Capture the cell that displays the provided text and extract its (X, Y) central coordinate. 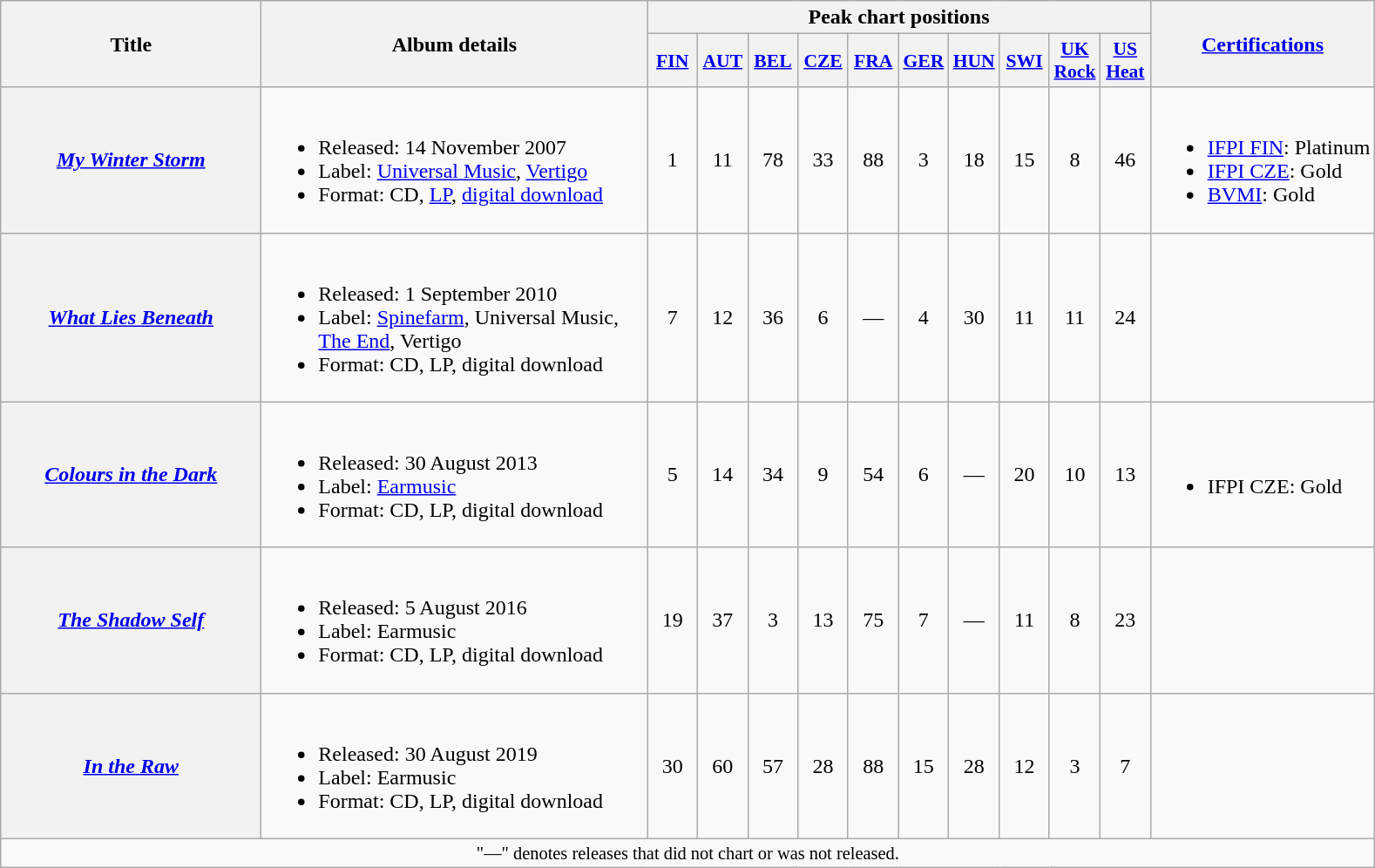
BEL (773, 61)
AUT (723, 61)
1 (673, 160)
33 (823, 160)
75 (873, 620)
57 (773, 765)
In the Raw (131, 765)
18 (974, 160)
Released: 14 November 2007Label: Universal Music, VertigoFormat: CD, LP, digital download (455, 160)
23 (1126, 620)
78 (773, 160)
24 (1126, 317)
Album details (455, 44)
Peak chart positions (899, 17)
5 (673, 474)
Released: 30 August 2019Label: EarmusicFormat: CD, LP, digital download (455, 765)
CZE (823, 61)
9 (823, 474)
The Shadow Self (131, 620)
IFPI FIN: PlatinumIFPI CZE: GoldBVMI: Gold (1263, 160)
Colours in the Dark (131, 474)
SWI (1025, 61)
60 (723, 765)
HUN (974, 61)
My Winter Storm (131, 160)
GER (924, 61)
FIN (673, 61)
Released: 1 September 2010Label: Spinefarm, Universal Music, The End, VertigoFormat: CD, LP, digital download (455, 317)
"—" denotes releases that did not chart or was not released. (688, 853)
14 (723, 474)
10 (1074, 474)
Certifications (1263, 44)
34 (773, 474)
Title (131, 44)
54 (873, 474)
Released: 30 August 2013Label: EarmusicFormat: CD, LP, digital download (455, 474)
20 (1025, 474)
What Lies Beneath (131, 317)
46 (1126, 160)
US Heat (1126, 61)
36 (773, 317)
19 (673, 620)
4 (924, 317)
FRA (873, 61)
Released: 5 August 2016Label: EarmusicFormat: CD, LP, digital download (455, 620)
37 (723, 620)
IFPI CZE: Gold (1263, 474)
UK Rock (1074, 61)
